Pinpoint the cell where the given text exists, returning its (X, Y) midpoint coordinate. 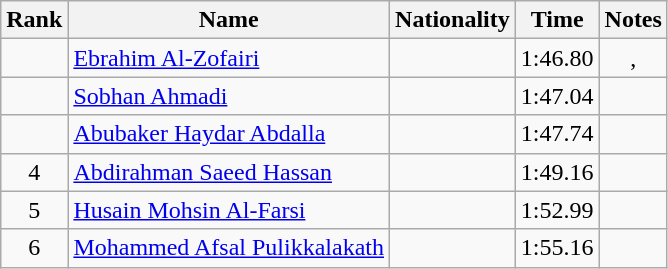
1:55.16 (557, 248)
Abdirahman Saeed Hassan (229, 172)
1:47.04 (557, 96)
Rank (34, 20)
Time (557, 20)
5 (34, 210)
Notes (633, 20)
Nationality (453, 20)
Husain Mohsin Al-Farsi (229, 210)
Mohammed Afsal Pulikkalakath (229, 248)
4 (34, 172)
1:49.16 (557, 172)
1:52.99 (557, 210)
1:47.74 (557, 134)
1:46.80 (557, 58)
Name (229, 20)
Ebrahim Al-Zofairi (229, 58)
6 (34, 248)
, (633, 58)
Sobhan Ahmadi (229, 96)
Abubaker Haydar Abdalla (229, 134)
